Search for the cell housing the specified text and yield its [X, Y] center coordinate. 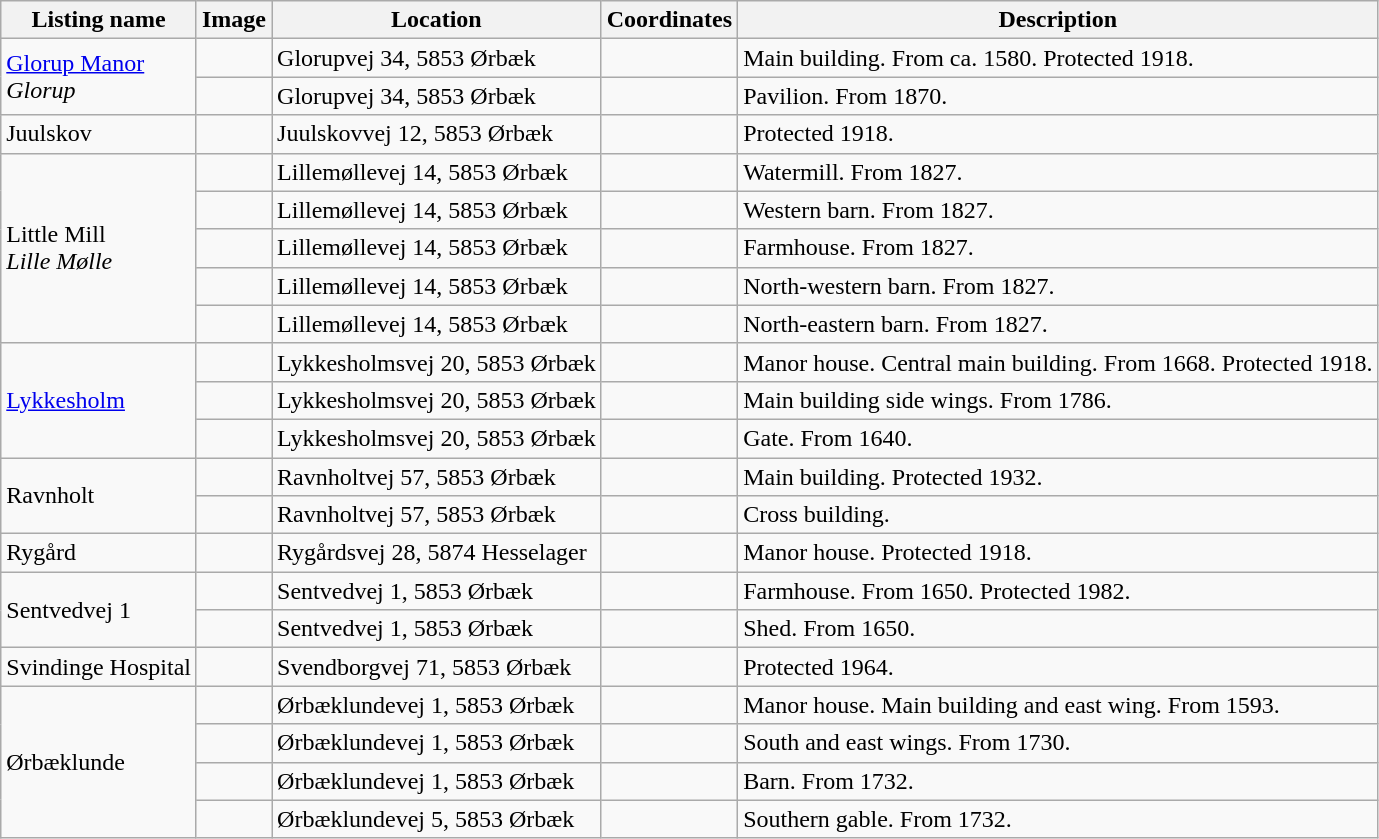
Rygård [99, 553]
Juulskov [99, 134]
Main building side wings. From 1786. [1058, 400]
Southern gable. From 1732. [1058, 819]
Western barn. From 1827. [1058, 210]
Manor house. Main building and east wing. From 1593. [1058, 705]
North-eastern barn. From 1827. [1058, 324]
Farmhouse. From 1827. [1058, 248]
Shed. From 1650. [1058, 629]
Farmhouse. From 1650. Protected 1982. [1058, 591]
Ørbæklunde [99, 762]
Juulskovvej 12, 5853 Ørbæk [437, 134]
Barn. From 1732. [1058, 781]
Location [437, 20]
Manor house. Central main building. From 1668. Protected 1918. [1058, 362]
Main building. Protected 1932. [1058, 477]
Protected 1918. [1058, 134]
Little MillLille Mølle [99, 248]
South and east wings. From 1730. [1058, 743]
Listing name [99, 20]
Ørbæklundevej 5, 5853 Ørbæk [437, 819]
Cross building. [1058, 515]
Svendborgvej 71, 5853 Ørbæk [437, 667]
Description [1058, 20]
Ravnholt [99, 496]
Watermill. From 1827. [1058, 172]
Sentvedvej 1 [99, 610]
Gate. From 1640. [1058, 438]
Rygårdsvej 28, 5874 Hesselager [437, 553]
Svindinge Hospital [99, 667]
Lykkesholm [99, 400]
North-western barn. From 1827. [1058, 286]
Protected 1964. [1058, 667]
Coordinates [669, 20]
Main building. From ca. 1580. Protected 1918. [1058, 58]
Manor house. Protected 1918. [1058, 553]
Image [234, 20]
Glorup ManorGlorup [99, 77]
Pavilion. From 1870. [1058, 96]
